Scan for the cell matching the given text and deliver its [x, y] coordinate at center. 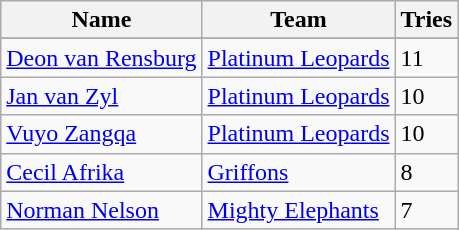
Norman Nelson [102, 210]
8 [426, 172]
Vuyo Zangqa [102, 134]
Cecil Afrika [102, 172]
Team [298, 20]
7 [426, 210]
Griffons [298, 172]
Deon van Rensburg [102, 58]
Mighty Elephants [298, 210]
Tries [426, 20]
Jan van Zyl [102, 96]
Name [102, 20]
11 [426, 58]
